For the text-containing cell, return its midpoint in (x, y) coordinate format. 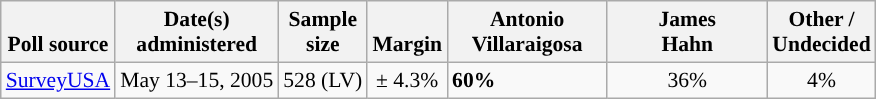
Samplesize (322, 32)
36% (687, 80)
Poll source (58, 32)
JamesHahn (687, 32)
± 4.3% (407, 80)
4% (821, 80)
Date(s)administered (196, 32)
Margin (407, 32)
528 (LV) (322, 80)
AntonioVillaraigosa (527, 32)
SurveyUSA (58, 80)
60% (527, 80)
May 13–15, 2005 (196, 80)
Other /Undecided (821, 32)
